Extract the [x, y] coordinate from the center of the cell holding the provided text.  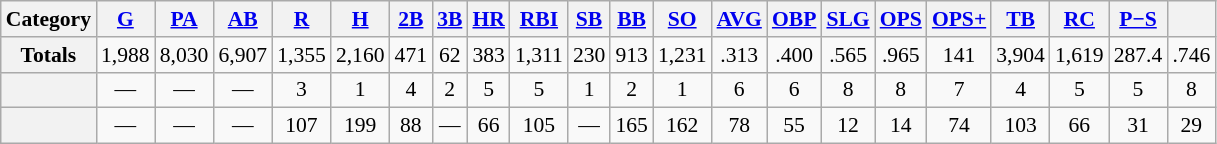
Category [48, 19]
.565 [848, 55]
BB [632, 19]
29 [1191, 126]
12 [848, 126]
.400 [794, 55]
913 [632, 55]
Totals [48, 55]
H [360, 19]
.746 [1191, 55]
1,355 [302, 55]
14 [901, 126]
TB [1020, 19]
230 [590, 55]
383 [488, 55]
PA [184, 19]
AB [242, 19]
RBI [539, 19]
74 [959, 126]
199 [360, 126]
P−S [1138, 19]
OPS+ [959, 19]
105 [539, 126]
RC [1080, 19]
3,904 [1020, 55]
88 [412, 126]
6,907 [242, 55]
2B [412, 19]
165 [632, 126]
G [126, 19]
R [302, 19]
SLG [848, 19]
OBP [794, 19]
141 [959, 55]
287.4 [1138, 55]
8,030 [184, 55]
3B [450, 19]
1,311 [539, 55]
2,160 [360, 55]
103 [1020, 126]
62 [450, 55]
107 [302, 126]
471 [412, 55]
55 [794, 126]
1,988 [126, 55]
162 [682, 126]
.965 [901, 55]
HR [488, 19]
SB [590, 19]
SO [682, 19]
AVG [740, 19]
3 [302, 90]
1,619 [1080, 55]
.313 [740, 55]
1,231 [682, 55]
OPS [901, 19]
78 [740, 126]
31 [1138, 126]
7 [959, 90]
